Locate the cell with the specified text and output its (x, y) center coordinate. 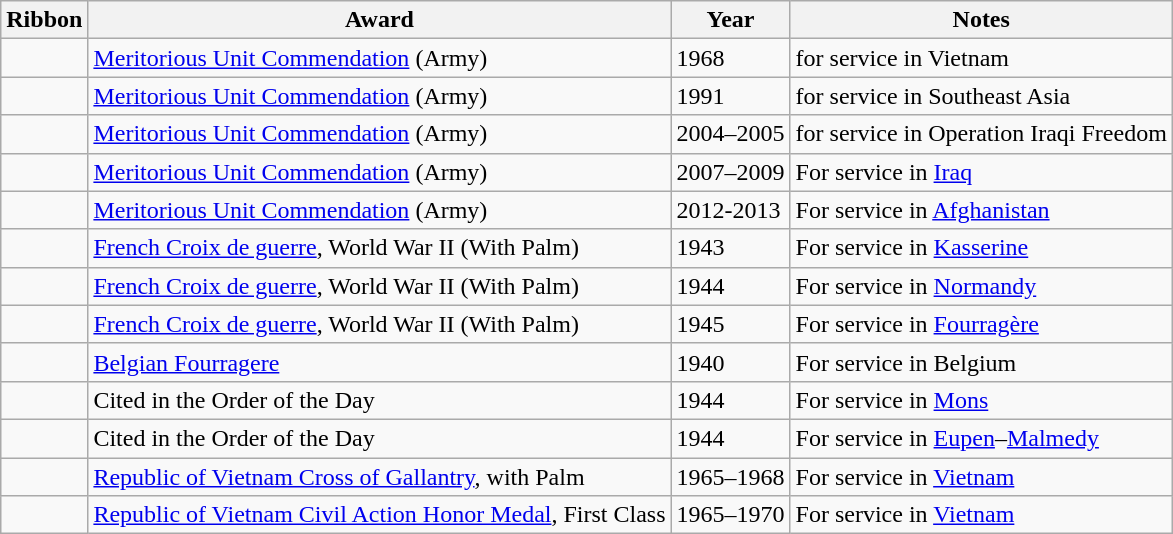
For service in Normandy (981, 286)
1965–1970 (730, 515)
Notes (981, 20)
1943 (730, 248)
Year (730, 20)
1940 (730, 362)
1991 (730, 96)
For service in Iraq (981, 172)
Award (380, 20)
For service in Fourragère (981, 324)
For service in Mons (981, 400)
1965–1968 (730, 477)
2012-2013 (730, 210)
Belgian Fourragere (380, 362)
for service in Vietnam (981, 58)
for service in Southeast Asia (981, 96)
For service in Afghanistan (981, 210)
Republic of Vietnam Cross of Gallantry, with Palm (380, 477)
1945 (730, 324)
For service in Eupen–Malmedy (981, 438)
For service in Kasserine (981, 248)
1968 (730, 58)
2007–2009 (730, 172)
For service in Belgium (981, 362)
2004–2005 (730, 134)
Ribbon (44, 20)
Republic of Vietnam Civil Action Honor Medal, First Class (380, 515)
for service in Operation Iraqi Freedom (981, 134)
